Find where the given text appears and provide that cell's center as [x, y] coordinate. 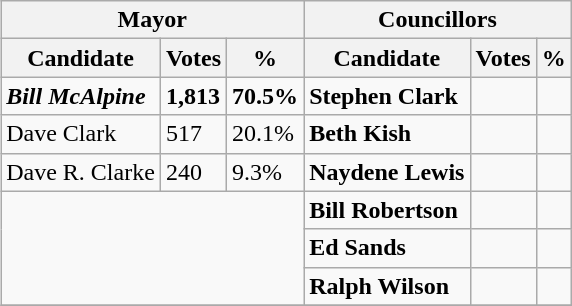
Bill McAlpine [81, 96]
20.1% [266, 134]
Ralph Wilson [387, 286]
Dave R. Clarke [81, 172]
Stephen Clark [387, 96]
517 [193, 134]
70.5% [266, 96]
240 [193, 172]
Naydene Lewis [387, 172]
1,813 [193, 96]
Bill Robertson [387, 210]
Councillors [438, 20]
Beth Kish [387, 134]
Ed Sands [387, 248]
9.3% [266, 172]
Mayor [152, 20]
Dave Clark [81, 134]
